Find where the given text appears and provide that cell's center as [x, y] coordinate. 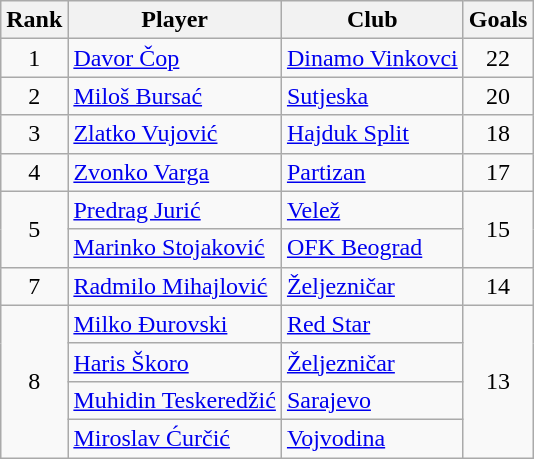
Milko Đurovski [175, 324]
Red Star [372, 324]
Hajduk Split [372, 134]
20 [498, 96]
4 [34, 172]
Miloš Bursać [175, 96]
Partizan [372, 172]
5 [34, 229]
22 [498, 58]
Davor Čop [175, 58]
14 [498, 286]
13 [498, 381]
Predrag Jurić [175, 210]
Haris Škoro [175, 362]
3 [34, 134]
17 [498, 172]
OFK Beograd [372, 248]
Marinko Stojaković [175, 248]
Zvonko Varga [175, 172]
7 [34, 286]
18 [498, 134]
Miroslav Ćurčić [175, 438]
Vojvodina [372, 438]
8 [34, 381]
Goals [498, 20]
Rank [34, 20]
Club [372, 20]
Muhidin Teskeredžić [175, 400]
1 [34, 58]
Dinamo Vinkovci [372, 58]
Radmilo Mihajlović [175, 286]
Zlatko Vujović [175, 134]
Velež [372, 210]
2 [34, 96]
Sarajevo [372, 400]
Player [175, 20]
15 [498, 229]
Sutjeska [372, 96]
